Extract the (X, Y) coordinate from the center of the cell holding the provided text.  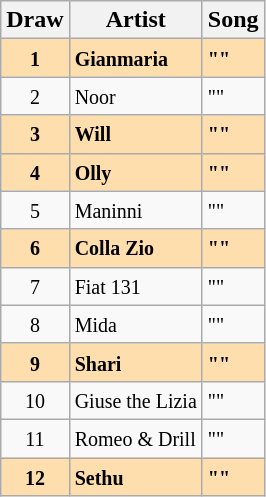
3 (35, 134)
2 (35, 96)
Colla Zio (136, 248)
Sethu (136, 477)
Noor (136, 96)
1 (35, 58)
Draw (35, 20)
Gianmaria (136, 58)
9 (35, 362)
Will (136, 134)
11 (35, 438)
7 (35, 286)
8 (35, 324)
Shari (136, 362)
Olly (136, 172)
6 (35, 248)
Artist (136, 20)
10 (35, 400)
Giuse the Lizia (136, 400)
Mida (136, 324)
Romeo & Drill (136, 438)
12 (35, 477)
Fiat 131 (136, 286)
Song (233, 20)
Maninni (136, 210)
4 (35, 172)
5 (35, 210)
